Scan for the cell matching the given text and deliver its (x, y) coordinate at center. 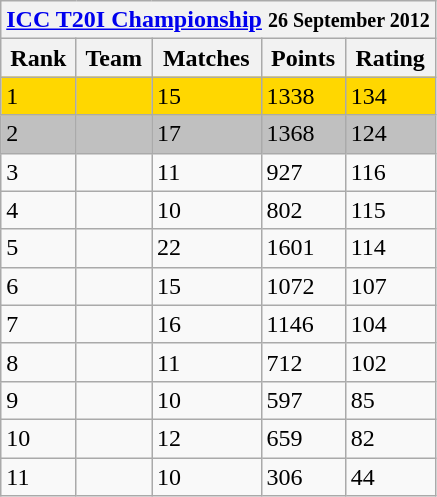
2 (38, 134)
1368 (303, 134)
107 (390, 286)
134 (390, 96)
4 (38, 210)
1338 (303, 96)
9 (38, 400)
1072 (303, 286)
22 (206, 248)
17 (206, 134)
7 (38, 324)
114 (390, 248)
597 (303, 400)
82 (390, 438)
Rank (38, 58)
ICC T20I Championship 26 September 2012 (218, 20)
659 (303, 438)
12 (206, 438)
104 (390, 324)
115 (390, 210)
Team (114, 58)
8 (38, 362)
802 (303, 210)
1 (38, 96)
85 (390, 400)
44 (390, 477)
102 (390, 362)
5 (38, 248)
Points (303, 58)
16 (206, 324)
306 (303, 477)
1601 (303, 248)
Rating (390, 58)
3 (38, 172)
927 (303, 172)
712 (303, 362)
1146 (303, 324)
116 (390, 172)
124 (390, 134)
Matches (206, 58)
6 (38, 286)
